Return the (X, Y) coordinate for the center point of the cell that contains the specified text.  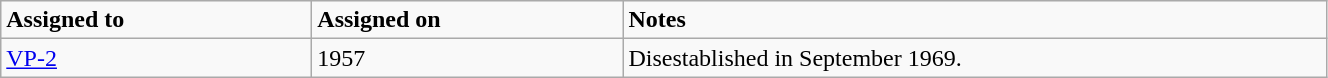
VP-2 (156, 58)
Assigned on (468, 20)
Notes (975, 20)
Assigned to (156, 20)
1957 (468, 58)
Disestablished in September 1969. (975, 58)
